Find where the given text appears and provide that cell's center as (X, Y) coordinate. 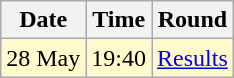
Time (119, 20)
28 May (44, 58)
Round (193, 20)
19:40 (119, 58)
Date (44, 20)
Results (193, 58)
